Return the (x, y) coordinate for the center point of the cell that contains the specified text.  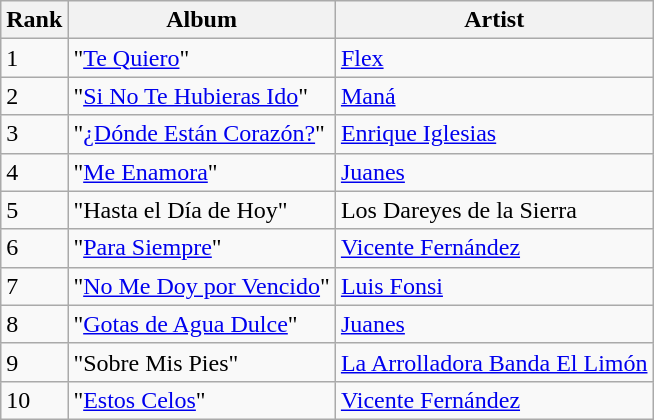
Maná (494, 96)
2 (34, 96)
Rank (34, 20)
La Arrolladora Banda El Limón (494, 362)
6 (34, 248)
Album (202, 20)
Flex (494, 58)
3 (34, 134)
"Hasta el Día de Hoy" (202, 210)
"Sobre Mis Pies" (202, 362)
1 (34, 58)
"Me Enamora" (202, 172)
"¿Dónde Están Corazón?" (202, 134)
"Gotas de Agua Dulce" (202, 324)
"Estos Celos" (202, 400)
Luis Fonsi (494, 286)
4 (34, 172)
8 (34, 324)
7 (34, 286)
Los Dareyes de la Sierra (494, 210)
"Si No Te Hubieras Ido" (202, 96)
Enrique Iglesias (494, 134)
"Para Siempre" (202, 248)
5 (34, 210)
"Te Quiero" (202, 58)
10 (34, 400)
Artist (494, 20)
9 (34, 362)
"No Me Doy por Vencido" (202, 286)
